Scan for the cell matching the given text and deliver its (X, Y) coordinate at center. 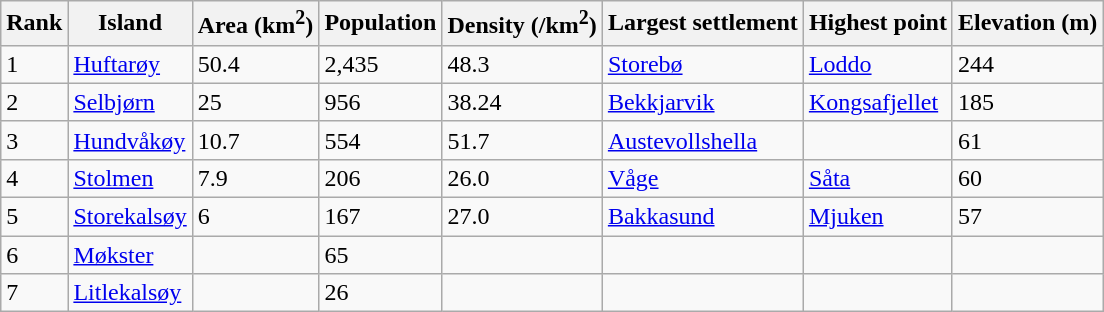
61 (1027, 140)
Storekalsøy (130, 217)
60 (1027, 178)
10.7 (256, 140)
7.9 (256, 178)
25 (256, 102)
50.4 (256, 64)
Area (km2) (256, 24)
5 (34, 217)
206 (380, 178)
Rank (34, 24)
Island (130, 24)
Kongsafjellet (878, 102)
Storebø (702, 64)
Huftarøy (130, 64)
7 (34, 293)
Elevation (m) (1027, 24)
244 (1027, 64)
2,435 (380, 64)
4 (34, 178)
Bakkasund (702, 217)
185 (1027, 102)
3 (34, 140)
48.3 (522, 64)
2 (34, 102)
65 (380, 255)
Population (380, 24)
167 (380, 217)
554 (380, 140)
Stolmen (130, 178)
Highest point (878, 24)
Loddo (878, 64)
Bekkjarvik (702, 102)
Litlekalsøy (130, 293)
26.0 (522, 178)
Såta (878, 178)
Largest settlement (702, 24)
Austevollshella (702, 140)
26 (380, 293)
1 (34, 64)
Density (/km2) (522, 24)
57 (1027, 217)
27.0 (522, 217)
956 (380, 102)
Våge (702, 178)
Selbjørn (130, 102)
Hundvåkøy (130, 140)
51.7 (522, 140)
Møkster (130, 255)
Mjuken (878, 217)
38.24 (522, 102)
